Locate the cell with the specified text and output its (x, y) center coordinate. 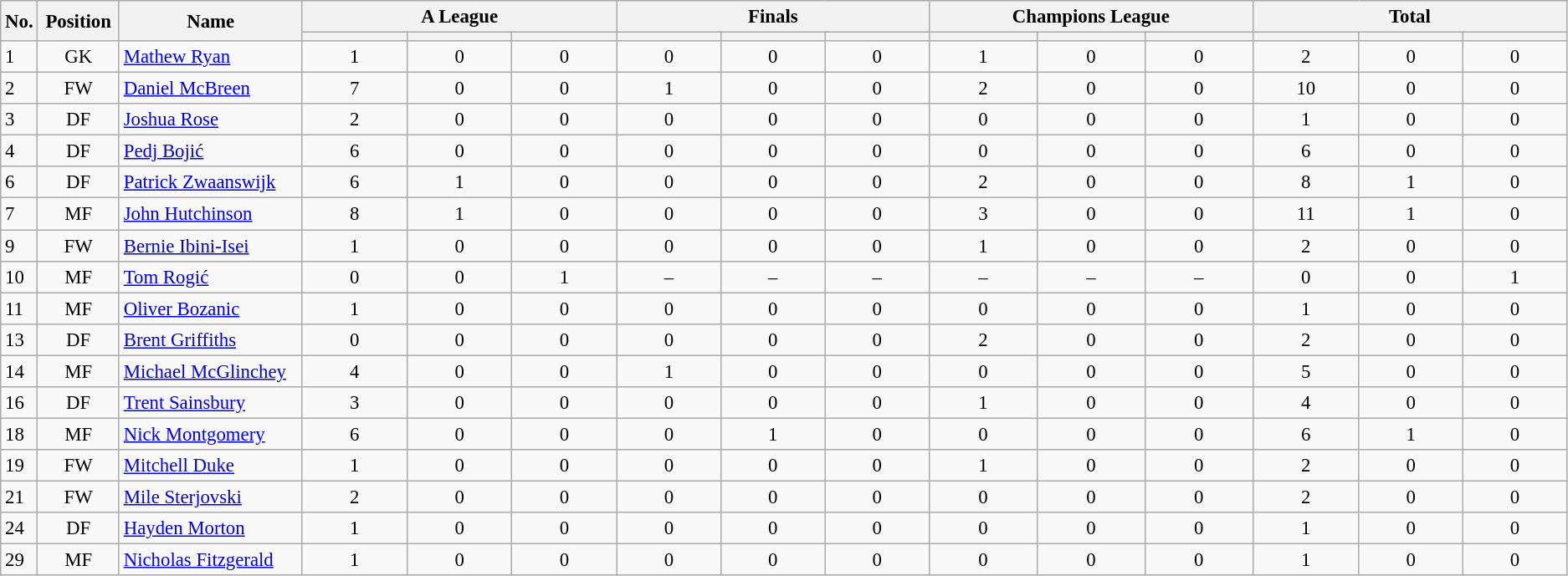
29 (19, 560)
5 (1305, 371)
Tom Rogić (211, 277)
Hayden Morton (211, 528)
Daniel McBreen (211, 89)
Brent Griffiths (211, 339)
Oliver Bozanic (211, 308)
Mile Sterjovski (211, 497)
21 (19, 497)
GK (79, 57)
Position (79, 21)
Nicholas Fitzgerald (211, 560)
16 (19, 403)
John Hutchinson (211, 214)
Trent Sainsbury (211, 403)
9 (19, 246)
24 (19, 528)
19 (19, 466)
Nick Montgomery (211, 434)
A League (459, 17)
Pedj Bojić (211, 151)
Joshua Rose (211, 120)
Total (1409, 17)
Champions League (1091, 17)
Finals (773, 17)
13 (19, 339)
Michael McGlinchey (211, 371)
Patrick Zwaanswijk (211, 183)
Name (211, 21)
Mitchell Duke (211, 466)
14 (19, 371)
Bernie Ibini-Isei (211, 246)
18 (19, 434)
Mathew Ryan (211, 57)
No. (19, 21)
